Return (x, y) of the center of cell containing provided text 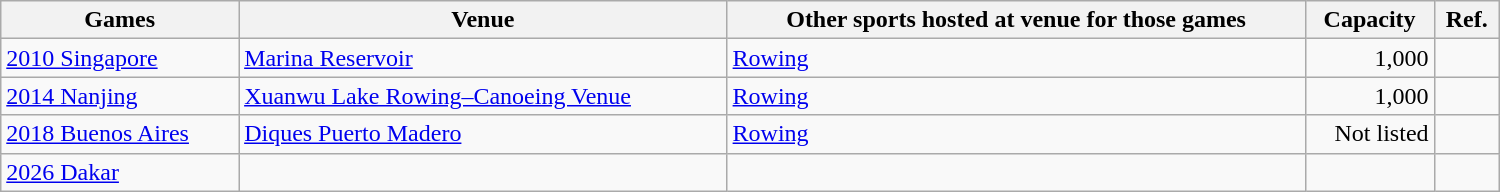
Games (120, 20)
2014 Nanjing (120, 96)
Xuanwu Lake Rowing–Canoeing Venue (483, 96)
Diques Puerto Madero (483, 134)
2010 Singapore (120, 58)
Capacity (1370, 20)
2026 Dakar (120, 172)
2018 Buenos Aires (120, 134)
Ref. (1466, 20)
Venue (483, 20)
Other sports hosted at venue for those games (1016, 20)
Not listed (1370, 134)
Marina Reservoir (483, 58)
